From the cell containing the given text, extract its center point as (x, y) coordinate. 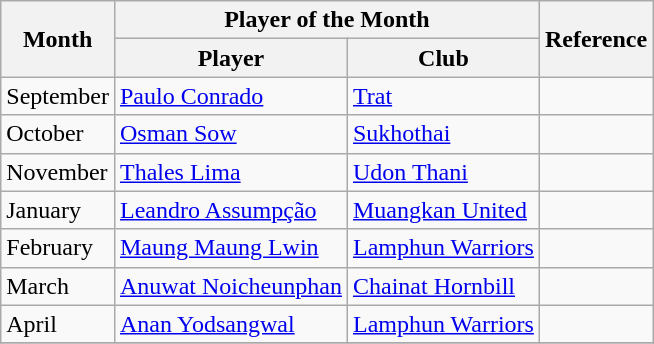
Anuwat Noicheunphan (230, 286)
Leandro Assumpção (230, 210)
April (58, 324)
Udon Thani (443, 172)
Player of the Month (326, 20)
February (58, 248)
Month (58, 39)
Chainat Hornbill (443, 286)
January (58, 210)
March (58, 286)
Player (230, 58)
Thales Lima (230, 172)
September (58, 96)
Maung Maung Lwin (230, 248)
Anan Yodsangwal (230, 324)
October (58, 134)
Paulo Conrado (230, 96)
Trat (443, 96)
November (58, 172)
Reference (596, 39)
Club (443, 58)
Muangkan United (443, 210)
Osman Sow (230, 134)
Sukhothai (443, 134)
